Extract the (x, y) coordinate from the center of the cell holding the provided text.  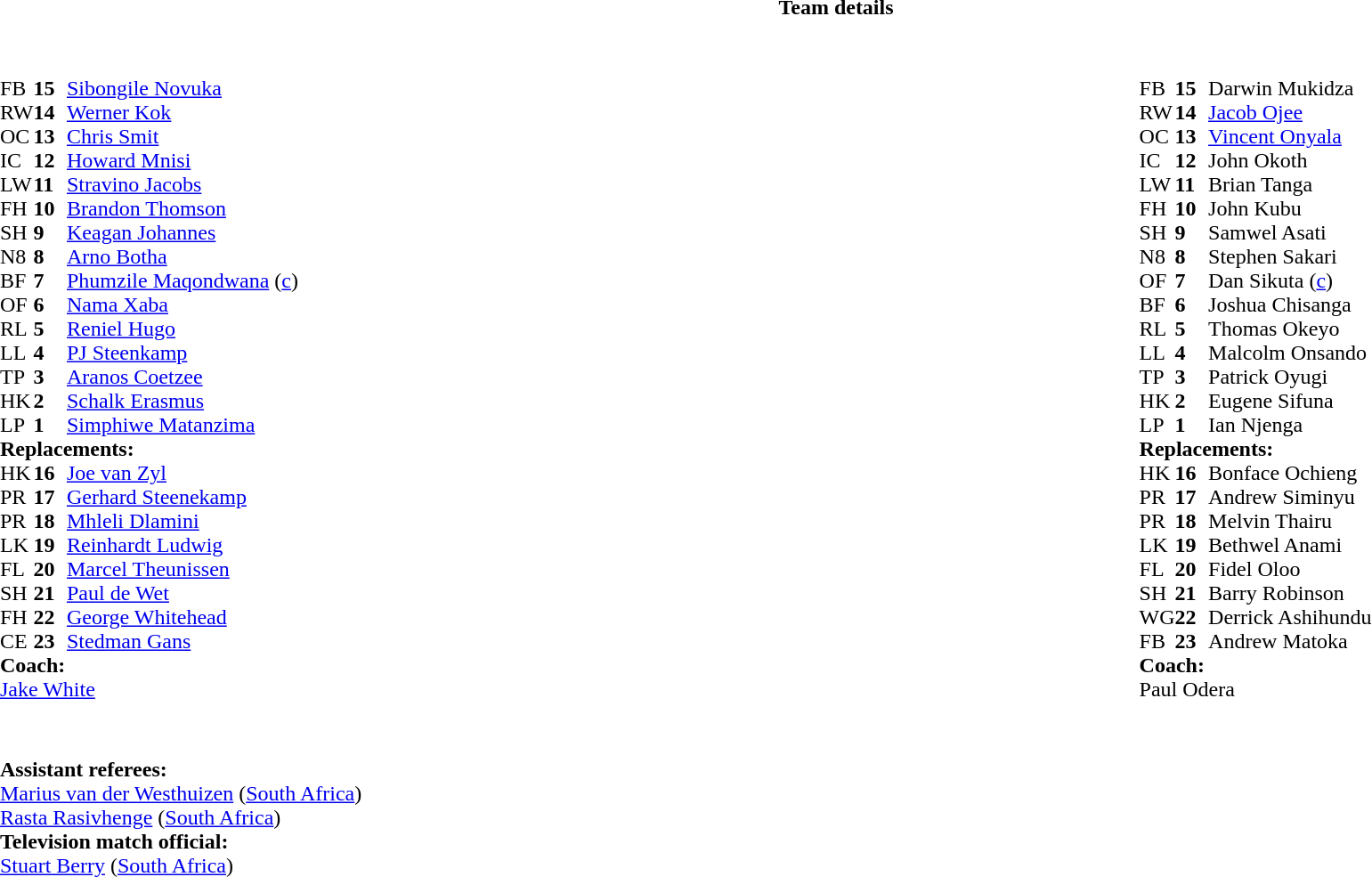
Fidel Oloo (1289, 570)
Stravino Jacobs (183, 185)
Ian Njenga (1289, 426)
Chris Smit (183, 137)
Andrew Siminyu (1289, 497)
Howard Mnisi (183, 160)
Bonface Ochieng (1289, 474)
Thomas Okeyo (1289, 329)
Joshua Chisanga (1289, 305)
Bethwel Anami (1289, 545)
Jake White (150, 689)
Paul Odera (1255, 689)
Dan Sikuta (c) (1289, 281)
Brian Tanga (1289, 185)
Darwin Mukidza (1289, 89)
WG (1157, 618)
Stephen Sakari (1289, 256)
George Whitehead (183, 618)
Stedman Gans (183, 641)
Arno Botha (183, 256)
Patrick Oyugi (1289, 378)
Nama Xaba (183, 305)
Simphiwe Matanzima (183, 426)
Malcolm Onsando (1289, 353)
Marcel Theunissen (183, 570)
Phumzile Maqondwana (c) (183, 281)
Derrick Ashihundu (1289, 618)
Aranos Coetzee (183, 378)
Sibongile Novuka (183, 89)
Werner Kok (183, 112)
CE (17, 641)
Barry Robinson (1289, 593)
Jacob Ojee (1289, 112)
Vincent Onyala (1289, 137)
John Okoth (1289, 160)
Reniel Hugo (183, 329)
Joe van Zyl (183, 474)
Mhleli Dlamini (183, 522)
Eugene Sifuna (1289, 401)
Paul de Wet (183, 593)
Schalk Erasmus (183, 401)
Melvin Thairu (1289, 522)
Keagan Johannes (183, 233)
Andrew Matoka (1289, 641)
Brandon Thomson (183, 208)
Reinhardt Ludwig (183, 545)
PJ Steenkamp (183, 353)
John Kubu (1289, 208)
Samwel Asati (1289, 233)
Gerhard Steenekamp (183, 497)
